Identify which cell holds the provided text, then report its [x, y] central coordinate. 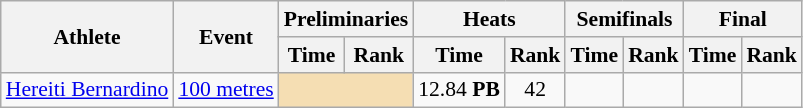
Hereiti Bernardino [88, 90]
42 [536, 90]
Event [226, 36]
Preliminaries [346, 19]
Final [743, 19]
12.84 PB [459, 90]
Semifinals [624, 19]
Athlete [88, 36]
100 metres [226, 90]
Heats [489, 19]
